Provide the [X, Y] coordinate of the cell's center where the given text is located.  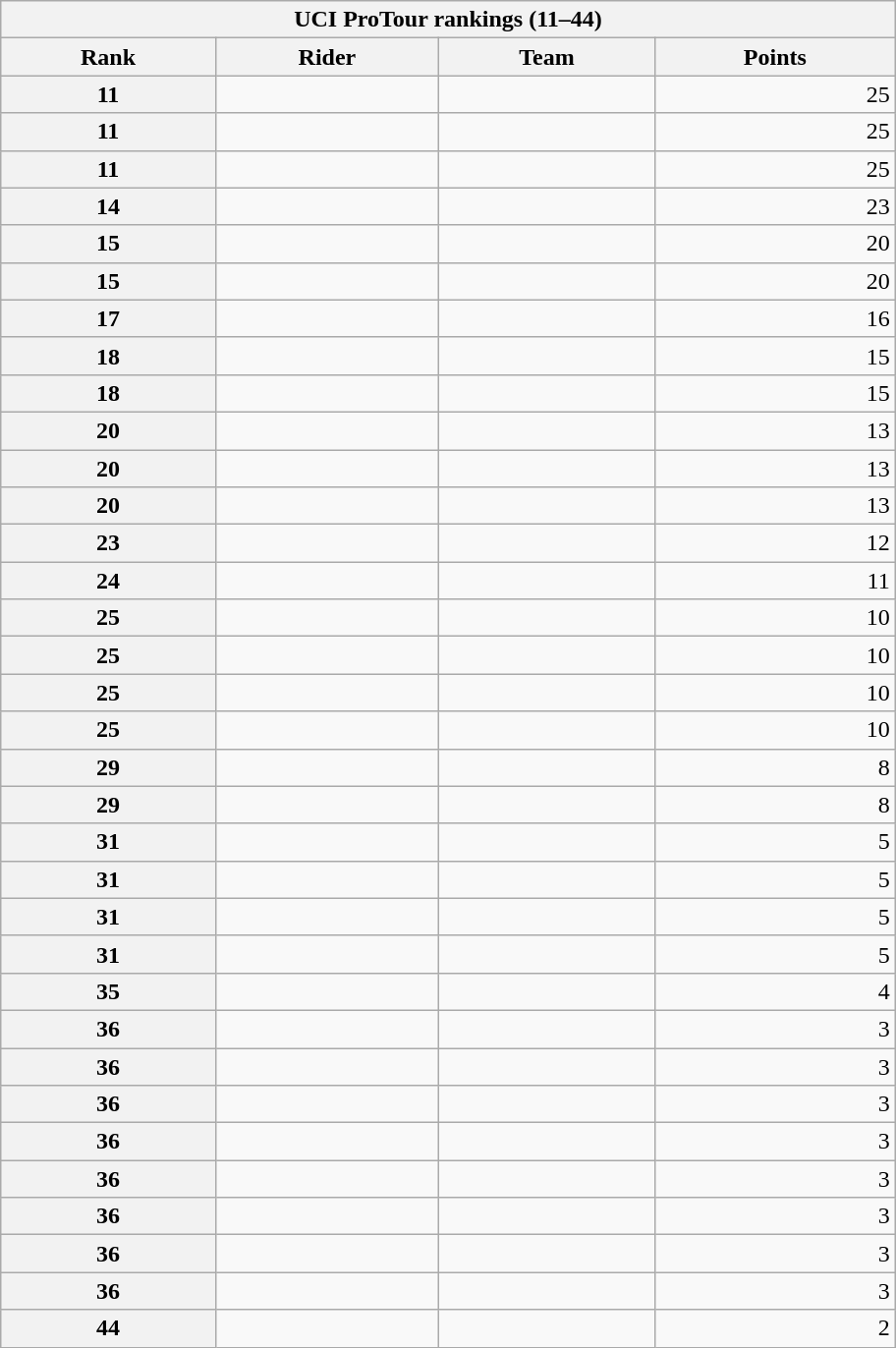
44 [108, 1328]
Rider [326, 57]
Team [546, 57]
Points [774, 57]
14 [108, 206]
16 [774, 318]
17 [108, 318]
UCI ProTour rankings (11–44) [448, 20]
35 [108, 991]
12 [774, 543]
Rank [108, 57]
2 [774, 1328]
4 [774, 991]
24 [108, 581]
